Extract the (x, y) coordinate from the center of the cell holding the provided text.  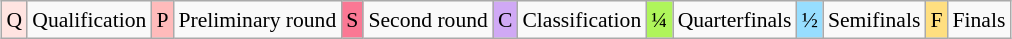
Finals (980, 20)
½ (810, 20)
F (936, 20)
Second round (428, 20)
Quarterfinals (735, 20)
P (162, 20)
C (506, 20)
Classification (582, 20)
Preliminary round (257, 20)
¼ (659, 20)
Qualification (89, 20)
Q (15, 20)
Semifinals (874, 20)
S (352, 20)
